Scan for the cell matching the given text and deliver its (x, y) coordinate at center. 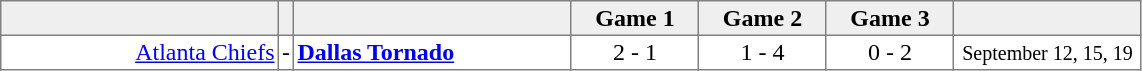
1 - 4 (763, 52)
Atlanta Chiefs (140, 52)
0 - 2 (890, 52)
Game 2 (763, 18)
Game 3 (890, 18)
- (286, 52)
Dallas Tornado (433, 52)
Game 1 (635, 18)
September 12, 15, 19 (1048, 52)
2 - 1 (635, 52)
